From the cell containing the given text, extract its center point as [X, Y] coordinate. 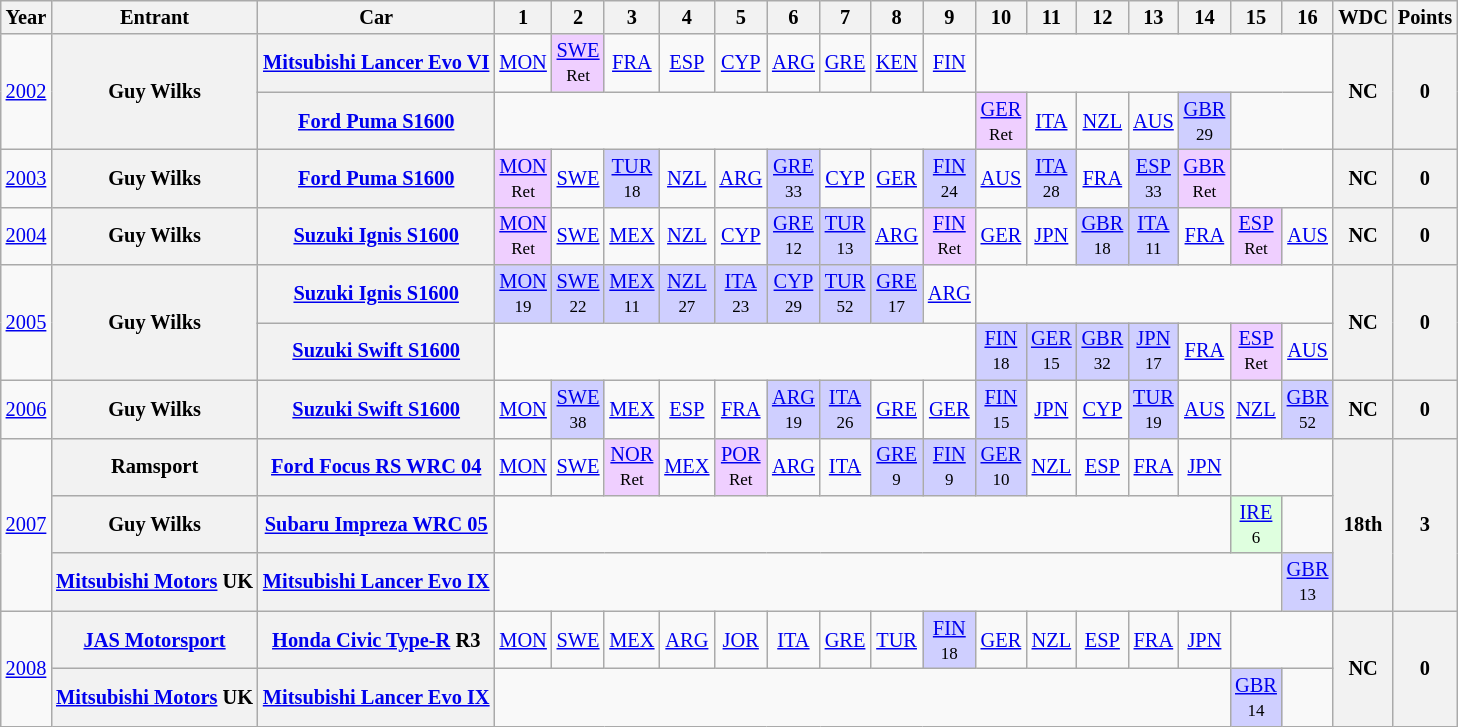
FINRet [950, 236]
ITA23 [740, 294]
2 [578, 17]
WDC [1363, 17]
ITA11 [1153, 236]
14 [1205, 17]
5 [740, 17]
2002 [26, 92]
CYP29 [794, 294]
NORRet [632, 467]
Year [26, 17]
GBR32 [1103, 351]
TUR13 [845, 236]
JAS Motorsport [154, 640]
2006 [26, 409]
SWERet [578, 63]
ARG19 [794, 409]
1 [522, 17]
JPN17 [1153, 351]
JOR [740, 640]
MEX11 [632, 294]
SWE22 [578, 294]
11 [1051, 17]
NZL27 [686, 294]
2005 [26, 322]
SWE38 [578, 409]
TUR52 [845, 294]
Honda Civic Type-R R3 [376, 640]
4 [686, 17]
Subaru Impreza WRC 05 [376, 524]
GRE9 [896, 467]
FIN [950, 63]
GER15 [1051, 351]
MON19 [522, 294]
GBR13 [1308, 582]
FIN24 [950, 178]
16 [1308, 17]
FIN9 [950, 467]
10 [1001, 17]
GRE12 [794, 236]
Ramsport [154, 467]
13 [1153, 17]
TUR [896, 640]
9 [950, 17]
2003 [26, 178]
GER10 [1001, 467]
GBR52 [1308, 409]
2004 [26, 236]
GRE33 [794, 178]
Entrant [154, 17]
Mitsubishi Lancer Evo VI [376, 63]
TUR18 [632, 178]
ITA28 [1051, 178]
GRE17 [896, 294]
GBR29 [1205, 121]
18th [1363, 524]
ESP33 [1153, 178]
2008 [26, 668]
GBRRet [1205, 178]
KEN [896, 63]
GERRet [1001, 121]
6 [794, 17]
Points [1425, 17]
7 [845, 17]
GBR18 [1103, 236]
Ford Focus RS WRC 04 [376, 467]
IRE6 [1256, 524]
12 [1103, 17]
GBR14 [1256, 697]
Car [376, 17]
15 [1256, 17]
8 [896, 17]
FIN15 [1001, 409]
TUR19 [1153, 409]
ITA26 [845, 409]
PORRet [740, 467]
2007 [26, 524]
